Search for the cell housing the specified text and yield its (x, y) center coordinate. 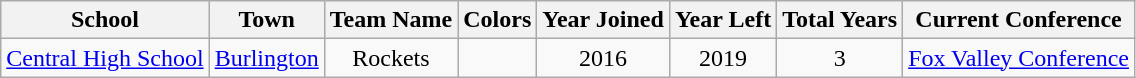
Year Left (722, 20)
Fox Valley Conference (1019, 58)
Colors (498, 20)
School (105, 20)
Current Conference (1019, 20)
Rockets (391, 58)
Town (266, 20)
Central High School (105, 58)
2016 (604, 58)
Burlington (266, 58)
2019 (722, 58)
Team Name (391, 20)
3 (840, 58)
Year Joined (604, 20)
Total Years (840, 20)
